Identify which cell holds the provided text, then report its [x, y] central coordinate. 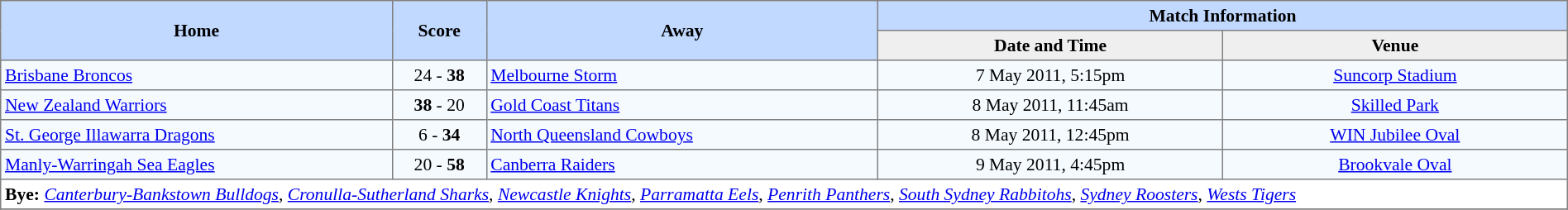
Away [682, 31]
Suncorp Stadium [1394, 75]
Skilled Park [1394, 105]
WIN Jubilee Oval [1394, 135]
8 May 2011, 11:45am [1050, 105]
Match Information [1223, 16]
6 - 34 [439, 135]
9 May 2011, 4:45pm [1050, 165]
Date and Time [1050, 45]
Brisbane Broncos [197, 75]
Gold Coast Titans [682, 105]
New Zealand Warriors [197, 105]
St. George Illawarra Dragons [197, 135]
Canberra Raiders [682, 165]
38 - 20 [439, 105]
Manly-Warringah Sea Eagles [197, 165]
Venue [1394, 45]
North Queensland Cowboys [682, 135]
Home [197, 31]
8 May 2011, 12:45pm [1050, 135]
Melbourne Storm [682, 75]
Brookvale Oval [1394, 165]
Score [439, 31]
24 - 38 [439, 75]
7 May 2011, 5:15pm [1050, 75]
20 - 58 [439, 165]
